Find where the given text appears and provide that cell's center as (X, Y) coordinate. 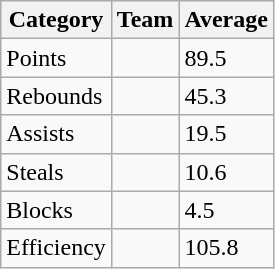
105.8 (226, 248)
Assists (56, 134)
Rebounds (56, 96)
Average (226, 20)
Category (56, 20)
Points (56, 58)
Steals (56, 172)
89.5 (226, 58)
Team (145, 20)
19.5 (226, 134)
Efficiency (56, 248)
4.5 (226, 210)
45.3 (226, 96)
Blocks (56, 210)
10.6 (226, 172)
